Return (x, y) of the center of cell containing provided text 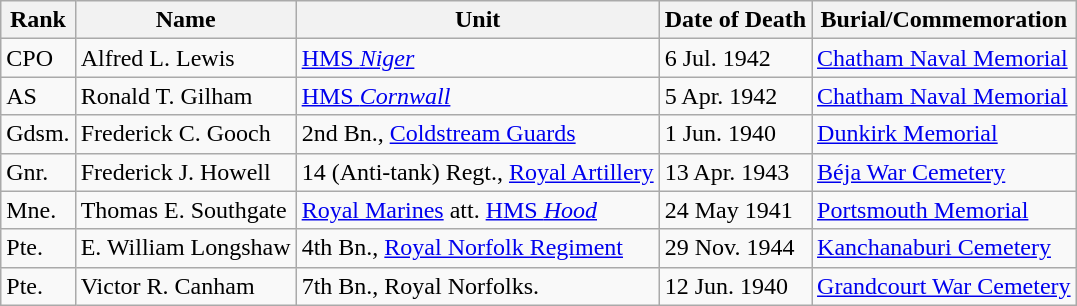
Burial/Commemoration (944, 20)
Portsmouth Memorial (944, 210)
Royal Marines att. HMS Hood (478, 210)
1 Jun. 1940 (735, 134)
24 May 1941 (735, 210)
Gnr. (38, 172)
HMS Cornwall (478, 96)
Frederick C. Gooch (186, 134)
5 Apr. 1942 (735, 96)
4th Bn., Royal Norfolk Regiment (478, 248)
Name (186, 20)
14 (Anti-tank) Regt., Royal Artillery (478, 172)
Mne. (38, 210)
HMS Niger (478, 58)
Rank (38, 20)
6 Jul. 1942 (735, 58)
Thomas E. Southgate (186, 210)
E. William Longshaw (186, 248)
Gdsm. (38, 134)
29 Nov. 1944 (735, 248)
Kanchanaburi Cemetery (944, 248)
13 Apr. 1943 (735, 172)
Frederick J. Howell (186, 172)
Victor R. Canham (186, 286)
Ronald T. Gilham (186, 96)
AS (38, 96)
Dunkirk Memorial (944, 134)
Béja War Cemetery (944, 172)
Grandcourt War Cemetery (944, 286)
12 Jun. 1940 (735, 286)
2nd Bn., Coldstream Guards (478, 134)
CPO (38, 58)
Date of Death (735, 20)
Unit (478, 20)
Alfred L. Lewis (186, 58)
7th Bn., Royal Norfolks. (478, 286)
